Search for the cell housing the specified text and yield its [x, y] center coordinate. 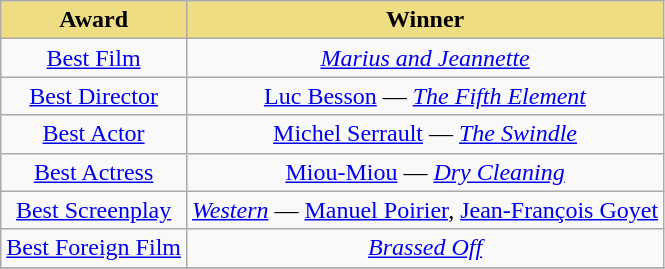
Winner [424, 20]
Brassed Off [424, 248]
Best Director [94, 96]
Marius and Jeannette [424, 58]
Western — Manuel Poirier, Jean-François Goyet [424, 210]
Best Actress [94, 172]
Michel Serrault — The Swindle [424, 134]
Best Actor [94, 134]
Best Film [94, 58]
Miou-Miou — Dry Cleaning [424, 172]
Best Screenplay [94, 210]
Award [94, 20]
Luc Besson — The Fifth Element [424, 96]
Best Foreign Film [94, 248]
